Provide the (x, y) coordinate of the cell's center where the given text is located.  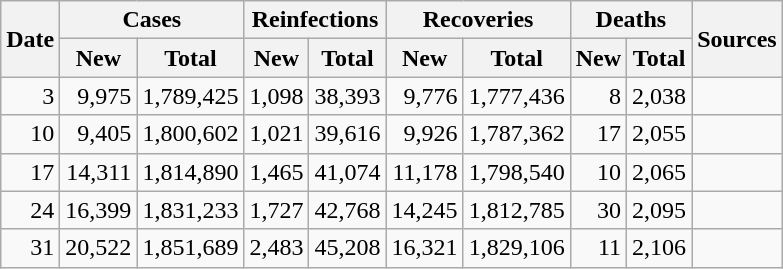
2,095 (660, 210)
14,311 (98, 172)
1,814,890 (190, 172)
1,465 (276, 172)
Deaths (630, 20)
3 (30, 96)
1,727 (276, 210)
41,074 (348, 172)
8 (598, 96)
1,812,785 (516, 210)
1,800,602 (190, 134)
1,798,540 (516, 172)
1,777,436 (516, 96)
39,616 (348, 134)
1,831,233 (190, 210)
Sources (738, 39)
1,789,425 (190, 96)
2,106 (660, 248)
1,098 (276, 96)
30 (598, 210)
1,021 (276, 134)
1,851,689 (190, 248)
1,787,362 (516, 134)
16,321 (424, 248)
1,829,106 (516, 248)
2,483 (276, 248)
11 (598, 248)
11,178 (424, 172)
42,768 (348, 210)
9,776 (424, 96)
2,055 (660, 134)
2,038 (660, 96)
20,522 (98, 248)
14,245 (424, 210)
24 (30, 210)
Reinfections (315, 20)
9,926 (424, 134)
9,975 (98, 96)
31 (30, 248)
2,065 (660, 172)
Date (30, 39)
Recoveries (478, 20)
9,405 (98, 134)
Cases (152, 20)
16,399 (98, 210)
38,393 (348, 96)
45,208 (348, 248)
